From the cell containing the given text, extract its center point as [x, y] coordinate. 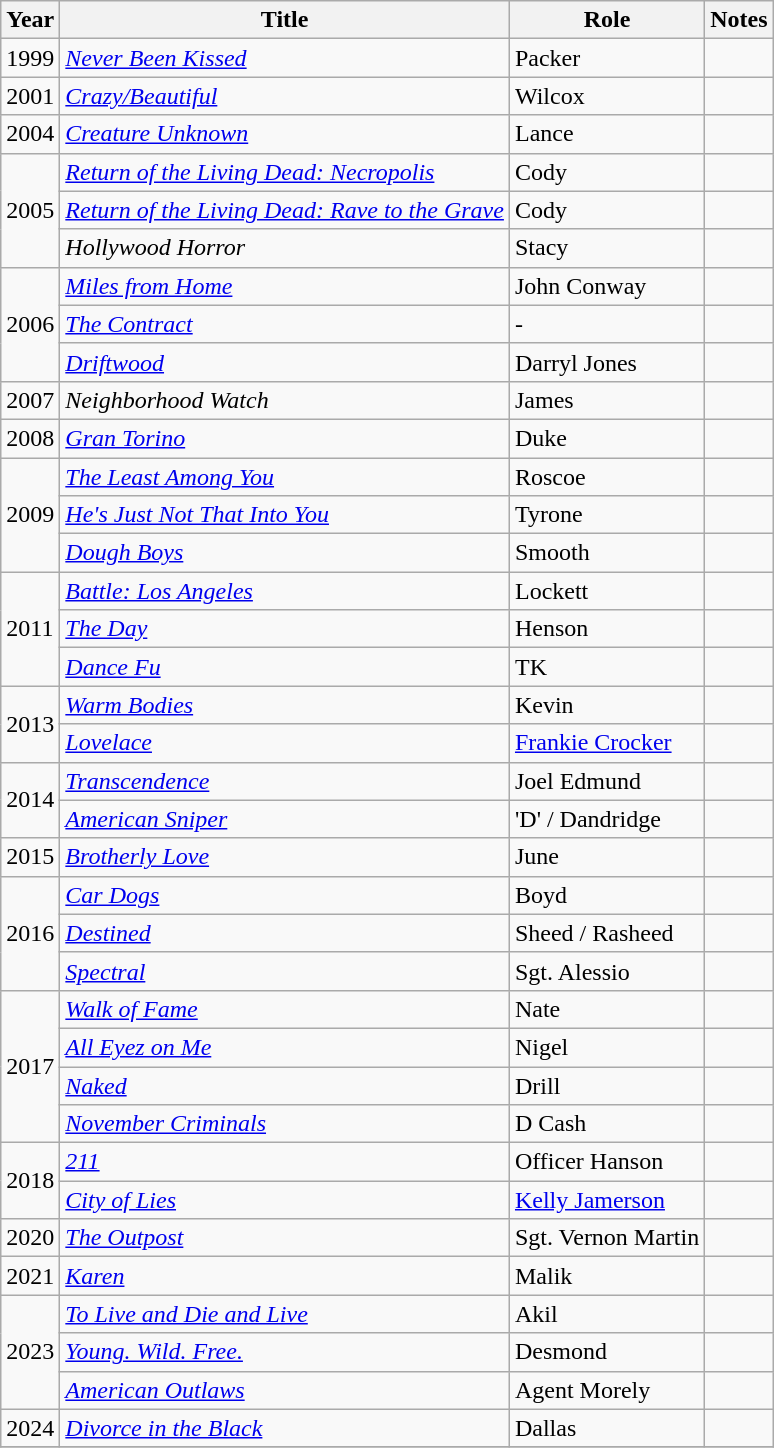
Never Been Kissed [285, 58]
To Live and Die and Live [285, 1314]
Boyd [606, 895]
Divorce in the Black [285, 1428]
Lovelace [285, 743]
Roscoe [606, 477]
Transcendence [285, 781]
Sheed / Rasheed [606, 933]
Lance [606, 134]
The Day [285, 629]
Drill [606, 1085]
2015 [30, 857]
All Eyez on Me [285, 1047]
Sgt. Vernon Martin [606, 1238]
TK [606, 667]
1999 [30, 58]
Lockett [606, 591]
Smooth [606, 553]
Walk of Fame [285, 1009]
2024 [30, 1428]
Year [30, 20]
2014 [30, 800]
Kelly Jamerson [606, 1200]
Role [606, 20]
2021 [30, 1276]
Dough Boys [285, 553]
2006 [30, 324]
Duke [606, 438]
Agent Morely [606, 1390]
Crazy/Beautiful [285, 96]
John Conway [606, 286]
Title [285, 20]
American Outlaws [285, 1390]
2017 [30, 1066]
Battle: Los Angeles [285, 591]
James [606, 400]
November Criminals [285, 1124]
Wilcox [606, 96]
Dallas [606, 1428]
American Sniper [285, 819]
2023 [30, 1352]
2001 [30, 96]
2020 [30, 1238]
2007 [30, 400]
Gran Torino [285, 438]
Warm Bodies [285, 705]
211 [285, 1162]
Stacy [606, 248]
Spectral [285, 971]
Malik [606, 1276]
Hollywood Horror [285, 248]
Destined [285, 933]
Return of the Living Dead: Rave to the Grave [285, 210]
June [606, 857]
'D' / Dandridge [606, 819]
Nate [606, 1009]
2005 [30, 210]
2011 [30, 629]
The Contract [285, 324]
Kevin [606, 705]
Car Dogs [285, 895]
Akil [606, 1314]
Dance Fu [285, 667]
2004 [30, 134]
Miles from Home [285, 286]
Desmond [606, 1352]
Karen [285, 1276]
He's Just Not That Into You [285, 515]
D Cash [606, 1124]
Nigel [606, 1047]
City of Lies [285, 1200]
2016 [30, 933]
Sgt. Alessio [606, 971]
The Least Among You [285, 477]
2018 [30, 1181]
Tyrone [606, 515]
Henson [606, 629]
Creature Unknown [285, 134]
2008 [30, 438]
Young. Wild. Free. [285, 1352]
- [606, 324]
2013 [30, 724]
The Outpost [285, 1238]
Notes [739, 20]
Neighborhood Watch [285, 400]
Frankie Crocker [606, 743]
Packer [606, 58]
Darryl Jones [606, 362]
Driftwood [285, 362]
Naked [285, 1085]
Joel Edmund [606, 781]
2009 [30, 515]
Officer Hanson [606, 1162]
Brotherly Love [285, 857]
Return of the Living Dead: Necropolis [285, 172]
